For the text-containing cell, return its midpoint in (x, y) coordinate format. 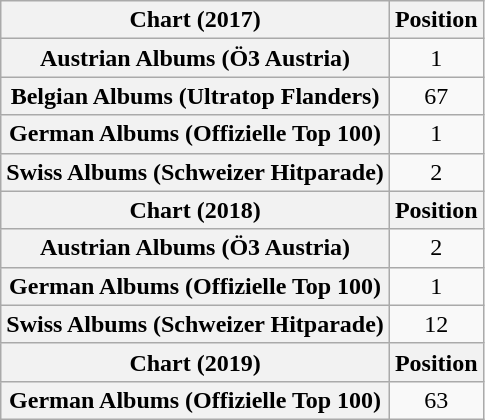
Belgian Albums (Ultratop Flanders) (196, 96)
Chart (2017) (196, 20)
Chart (2018) (196, 210)
Chart (2019) (196, 362)
63 (436, 400)
67 (436, 96)
12 (436, 324)
